For the text-containing cell, return its midpoint in (x, y) coordinate format. 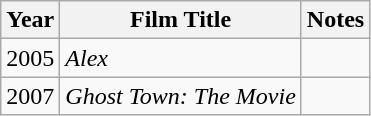
Ghost Town: The Movie (181, 96)
2005 (30, 58)
2007 (30, 96)
Film Title (181, 20)
Notes (335, 20)
Alex (181, 58)
Year (30, 20)
